Identify which cell holds the provided text, then report its [x, y] central coordinate. 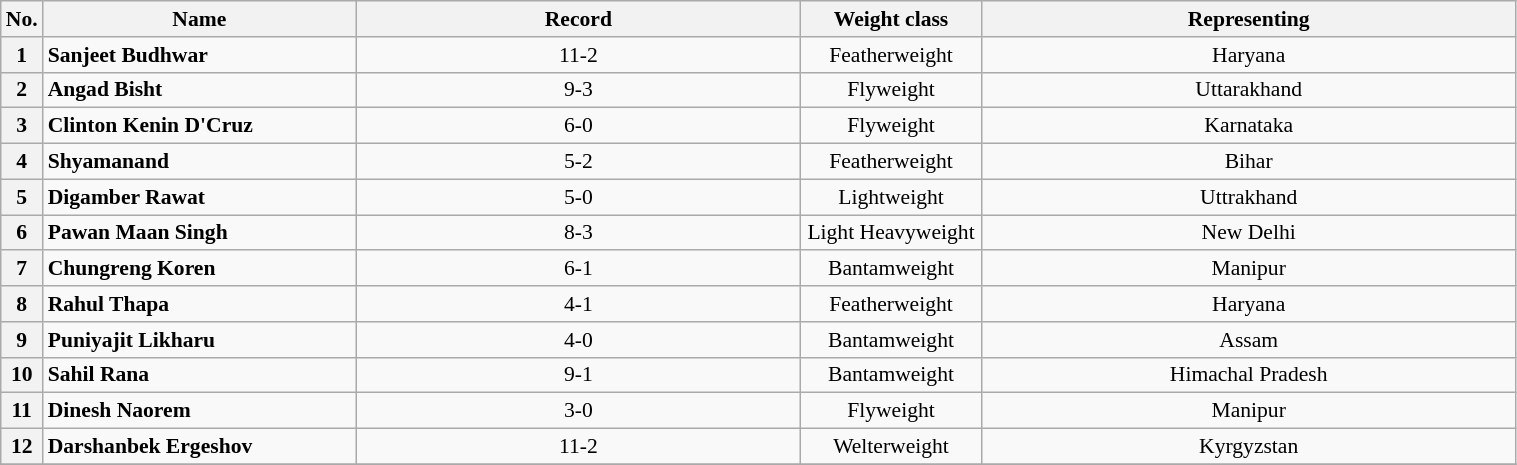
Lightweight [892, 197]
6-1 [578, 269]
3-0 [578, 411]
Record [578, 19]
Bihar [1248, 162]
Rahul Thapa [200, 304]
Sahil Rana [200, 375]
8-3 [578, 233]
9-3 [578, 90]
10 [22, 375]
Clinton Kenin D'Cruz [200, 126]
Welterweight [892, 447]
Puniyajit Likharu [200, 340]
4-0 [578, 340]
5-0 [578, 197]
Light Heavyweight [892, 233]
9-1 [578, 375]
Name [200, 19]
Darshanbek Ergeshov [200, 447]
8 [22, 304]
Assam [1248, 340]
Uttarakhand [1248, 90]
Himachal Pradesh [1248, 375]
7 [22, 269]
6-0 [578, 126]
4 [22, 162]
Pawan Maan Singh [200, 233]
1 [22, 55]
4-1 [578, 304]
3 [22, 126]
Kyrgyzstan [1248, 447]
Digamber Rawat [200, 197]
Dinesh Naorem [200, 411]
Shyamanand [200, 162]
12 [22, 447]
5-2 [578, 162]
Representing [1248, 19]
Karnataka [1248, 126]
Uttrakhand [1248, 197]
Chungreng Koren [200, 269]
9 [22, 340]
No. [22, 19]
11 [22, 411]
5 [22, 197]
2 [22, 90]
New Delhi [1248, 233]
Angad Bisht [200, 90]
Sanjeet Budhwar [200, 55]
Weight class [892, 19]
6 [22, 233]
